Capture the cell that displays the provided text and extract its [x, y] central coordinate. 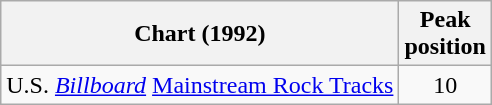
Chart (1992) [200, 34]
10 [445, 85]
Peakposition [445, 34]
U.S. Billboard Mainstream Rock Tracks [200, 85]
